For the text-containing cell, return its midpoint in [X, Y] coordinate format. 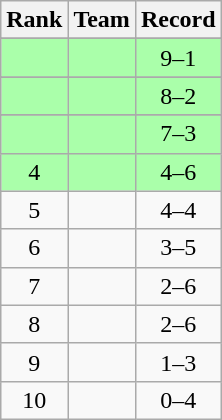
4 [34, 172]
5 [34, 210]
8–2 [178, 96]
4–6 [178, 172]
Rank [34, 20]
1–3 [178, 362]
Team [102, 20]
10 [34, 400]
7–3 [178, 134]
3–5 [178, 248]
8 [34, 324]
7 [34, 286]
Record [178, 20]
9 [34, 362]
6 [34, 248]
4–4 [178, 210]
0–4 [178, 400]
9–1 [178, 58]
